Extract the [X, Y] coordinate from the center of the cell holding the provided text.  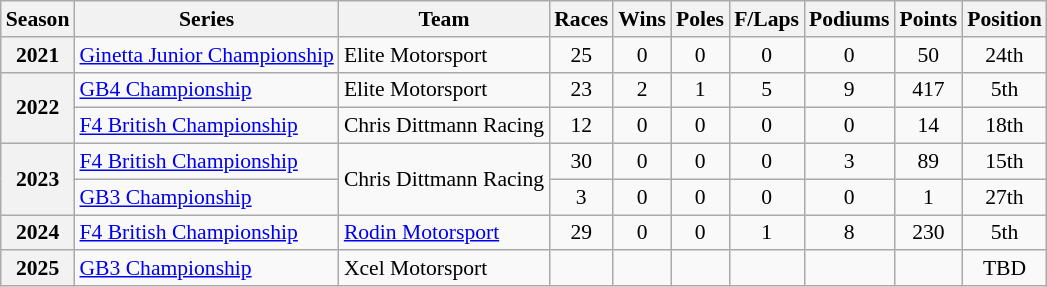
8 [850, 233]
Season [38, 19]
Position [1004, 19]
18th [1004, 126]
2021 [38, 55]
Points [929, 19]
Team [444, 19]
230 [929, 233]
TBD [1004, 269]
12 [581, 126]
Wins [642, 19]
9 [850, 90]
15th [1004, 162]
23 [581, 90]
2023 [38, 180]
Ginetta Junior Championship [206, 55]
F/Laps [766, 19]
24th [1004, 55]
2025 [38, 269]
89 [929, 162]
2024 [38, 233]
GB4 Championship [206, 90]
Poles [700, 19]
2022 [38, 108]
Xcel Motorsport [444, 269]
Races [581, 19]
25 [581, 55]
14 [929, 126]
Series [206, 19]
29 [581, 233]
27th [1004, 197]
Podiums [850, 19]
50 [929, 55]
30 [581, 162]
2 [642, 90]
5 [766, 90]
417 [929, 90]
Rodin Motorsport [444, 233]
